Output the [X, Y] coordinate of the center of the cell containing the given text.  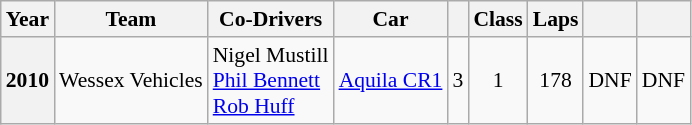
Co-Drivers [271, 19]
Wessex Vehicles [131, 80]
Team [131, 19]
Aquila CR1 [391, 80]
Nigel Mustill Phil Bennett Rob Huff [271, 80]
Car [391, 19]
Class [498, 19]
Year [28, 19]
Laps [556, 19]
178 [556, 80]
1 [498, 80]
3 [458, 80]
2010 [28, 80]
